From the cell containing the given text, extract its center point as (X, Y) coordinate. 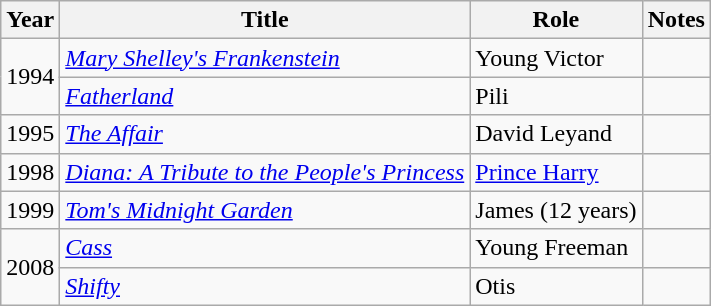
Otis (556, 286)
Cass (265, 248)
2008 (30, 267)
Shifty (265, 286)
Pili (556, 96)
1994 (30, 77)
Tom's Midnight Garden (265, 210)
Diana: A Tribute to the People's Princess (265, 172)
James (12 years) (556, 210)
Young Victor (556, 58)
David Leyand (556, 134)
1995 (30, 134)
Young Freeman (556, 248)
Prince Harry (556, 172)
Title (265, 20)
Fatherland (265, 96)
Role (556, 20)
The Affair (265, 134)
1998 (30, 172)
Mary Shelley's Frankenstein (265, 58)
Year (30, 20)
Notes (676, 20)
1999 (30, 210)
